Capture the cell that displays the provided text and extract its (X, Y) central coordinate. 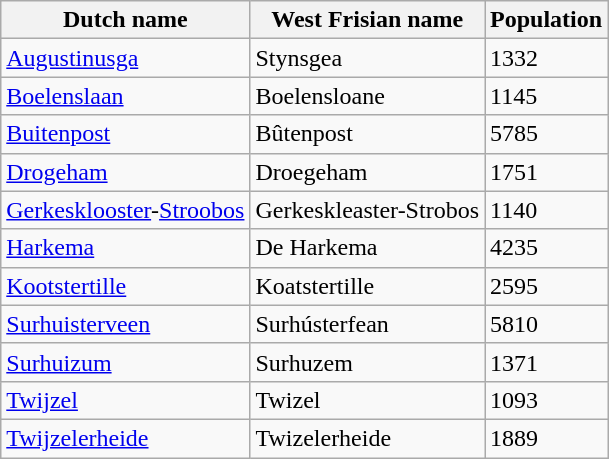
Gerkeskleaster-Strobos (368, 210)
Droegeham (368, 172)
Surhuizum (126, 362)
2595 (546, 286)
Surhuisterveen (126, 324)
4235 (546, 248)
Kootstertille (126, 286)
1332 (546, 58)
Koatstertille (368, 286)
Twizel (368, 400)
Twizelerheide (368, 438)
West Frisian name (368, 20)
Population (546, 20)
Drogeham (126, 172)
1093 (546, 400)
5785 (546, 134)
Twijzel (126, 400)
Twijzelerheide (126, 438)
1145 (546, 96)
De Harkema (368, 248)
Harkema (126, 248)
5810 (546, 324)
1140 (546, 210)
Boelensloane (368, 96)
Gerkesklooster-Stroobos (126, 210)
Augustinusga (126, 58)
Buitenpost (126, 134)
1371 (546, 362)
Surhuzem (368, 362)
1889 (546, 438)
Dutch name (126, 20)
Surhústerfean (368, 324)
Boelenslaan (126, 96)
Stynsgea (368, 58)
Bûtenpost (368, 134)
1751 (546, 172)
